Scan for the cell matching the given text and deliver its (x, y) coordinate at center. 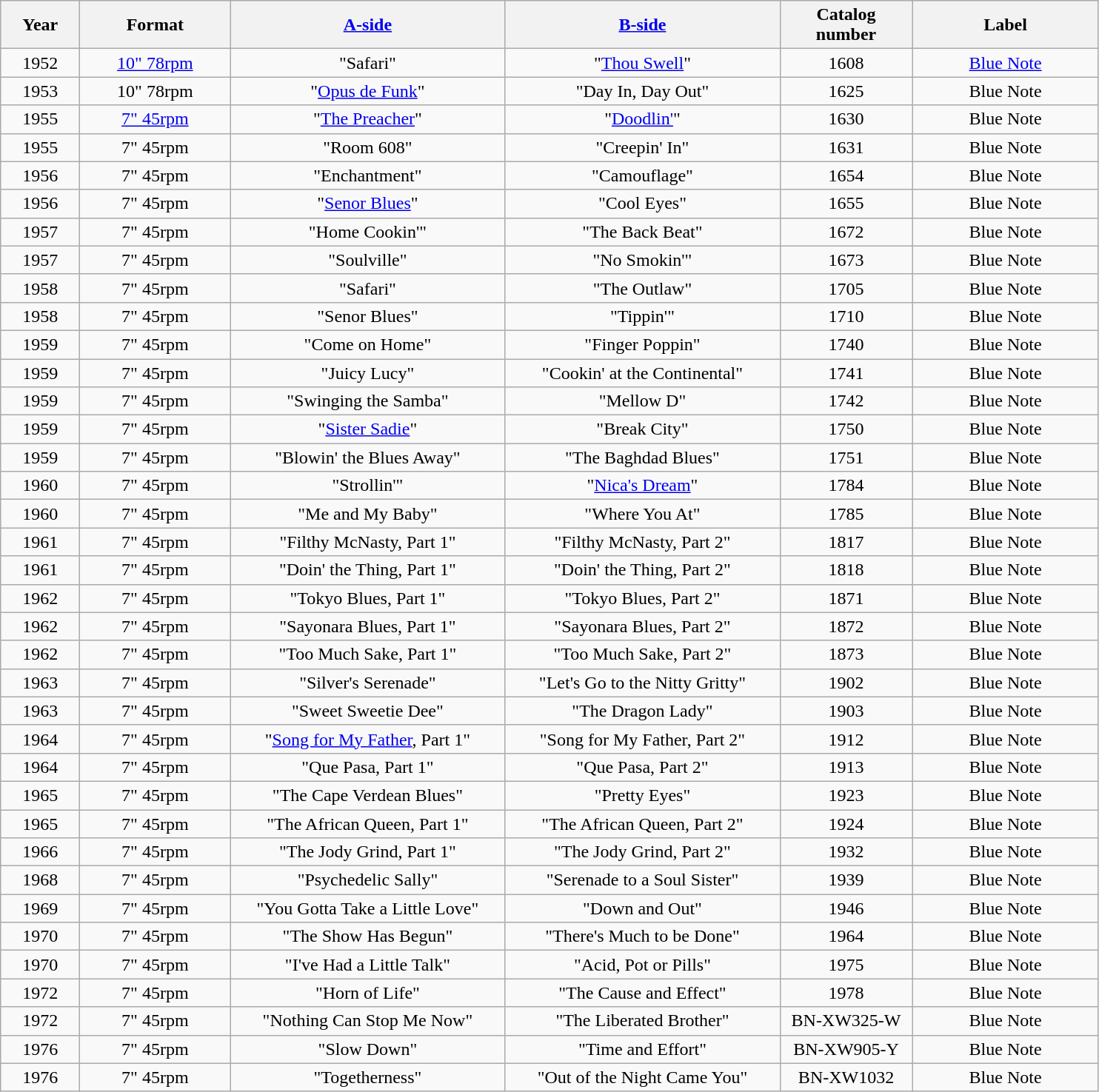
"Tokyo Blues, Part 2" (643, 598)
"Come on Home" (367, 344)
"Mellow D" (643, 401)
"Too Much Sake, Part 2" (643, 654)
"The Cape Verdean Blues" (367, 795)
"Sister Sadie" (367, 429)
"The Back Beat" (643, 232)
1924 (846, 824)
1966 (40, 852)
Year (40, 25)
"Slow Down" (367, 1049)
"The African Queen, Part 2" (643, 824)
1672 (846, 232)
1946 (846, 908)
BN-XW905-Y (846, 1049)
"Blowin' the Blues Away" (367, 458)
1673 (846, 260)
Catalognumber (846, 25)
"Doodlin'" (643, 119)
"Home Cookin'" (367, 232)
1654 (846, 175)
1953 (40, 91)
"Song for My Father, Part 2" (643, 739)
"Serenade to a Soul Sister" (643, 880)
"Day In, Day Out" (643, 91)
"Nothing Can Stop Me Now" (367, 1021)
1784 (846, 486)
"Thou Swell" (643, 63)
"Creepin' In" (643, 147)
BN-XW325-W (846, 1021)
1978 (846, 993)
"Juicy Lucy" (367, 372)
"Horn of Life" (367, 993)
1969 (40, 908)
1903 (846, 711)
"Soulville" (367, 260)
"Too Much Sake, Part 1" (367, 654)
"Nica's Dream" (643, 486)
"Swinging the Samba" (367, 401)
1939 (846, 880)
"Time and Effort" (643, 1049)
"Camouflage" (643, 175)
1608 (846, 63)
"Silver's Serenade" (367, 683)
"The Outlaw" (643, 288)
"Cookin' at the Continental" (643, 372)
"There's Much to be Done" (643, 937)
Format (156, 25)
"The Jody Grind, Part 2" (643, 852)
"The Dragon Lady" (643, 711)
"Que Pasa, Part 2" (643, 767)
"Strollin'" (367, 486)
"Togetherness" (367, 1077)
"The African Queen, Part 1" (367, 824)
"No Smokin'" (643, 260)
1818 (846, 570)
"Filthy McNasty, Part 1" (367, 542)
"Sayonara Blues, Part 1" (367, 626)
"Tippin'" (643, 316)
"Song for My Father, Part 1" (367, 739)
Label (1006, 25)
1740 (846, 344)
1872 (846, 626)
1968 (40, 880)
"Psychedelic Sally" (367, 880)
"Let's Go to the Nitty Gritty" (643, 683)
"The Jody Grind, Part 1" (367, 852)
1952 (40, 63)
1932 (846, 852)
B-side (643, 25)
"Doin' the Thing, Part 1" (367, 570)
"The Baghdad Blues" (643, 458)
1625 (846, 91)
1631 (846, 147)
1655 (846, 204)
"Opus de Funk" (367, 91)
1710 (846, 316)
1912 (846, 739)
1785 (846, 514)
"Que Pasa, Part 1" (367, 767)
1741 (846, 372)
"Sweet Sweetie Dee" (367, 711)
1705 (846, 288)
"The Liberated Brother" (643, 1021)
"Filthy McNasty, Part 2" (643, 542)
"Acid, Pot or Pills" (643, 965)
"I've Had a Little Talk" (367, 965)
1975 (846, 965)
A-side (367, 25)
"The Preacher" (367, 119)
1817 (846, 542)
"Cool Eyes" (643, 204)
"Enchantment" (367, 175)
1751 (846, 458)
"The Show Has Begun" (367, 937)
BN-XW1032 (846, 1077)
1913 (846, 767)
"Down and Out" (643, 908)
"The Cause and Effect" (643, 993)
"Where You At" (643, 514)
"Tokyo Blues, Part 1" (367, 598)
"Room 608" (367, 147)
"Sayonara Blues, Part 2" (643, 626)
1742 (846, 401)
1750 (846, 429)
1923 (846, 795)
"You Gotta Take a Little Love" (367, 908)
"Out of the Night Came You" (643, 1077)
"Break City" (643, 429)
"Pretty Eyes" (643, 795)
1630 (846, 119)
"Me and My Baby" (367, 514)
"Doin' the Thing, Part 2" (643, 570)
"Finger Poppin" (643, 344)
1902 (846, 683)
1873 (846, 654)
1871 (846, 598)
